Scan for the cell matching the given text and deliver its (x, y) coordinate at center. 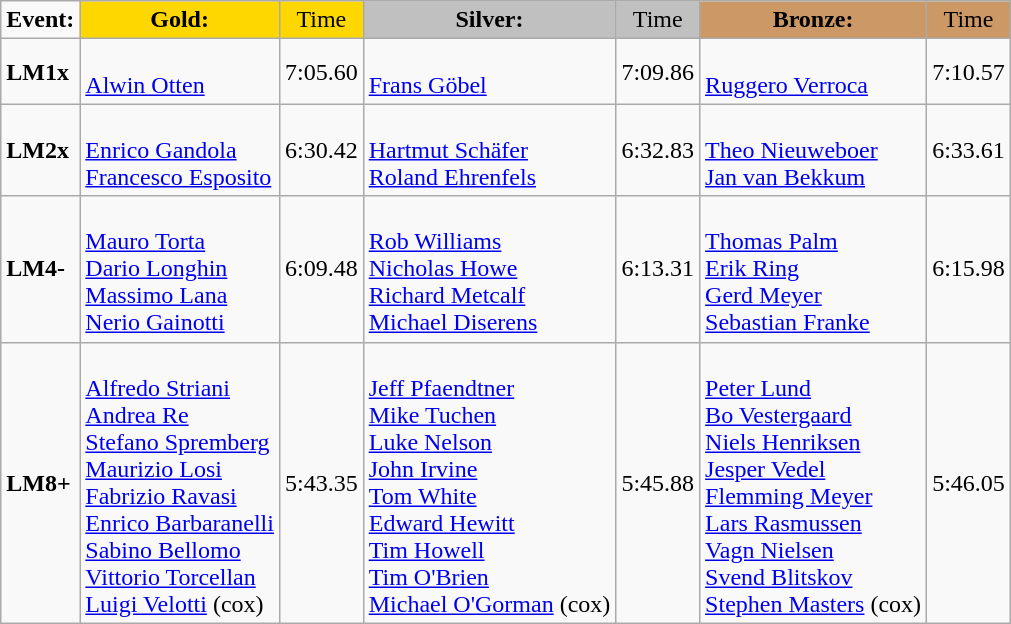
6:15.98 (969, 269)
7:09.86 (658, 72)
6:33.61 (969, 150)
5:43.35 (321, 482)
6:13.31 (658, 269)
7:05.60 (321, 72)
Jeff Pfaendtner Mike Tuchen Luke Nelson John Irvine Tom White Edward Hewitt Tim Howell Tim O'Brien Michael O'Gorman (cox) (490, 482)
Enrico Gandola Francesco Esposito (180, 150)
Frans Göbel (490, 72)
6:30.42 (321, 150)
LM1x (40, 72)
7:10.57 (969, 72)
Silver: (490, 20)
Gold: (180, 20)
Peter Lund Bo Vestergaard Niels Henriksen Jesper Vedel Flemming Meyer Lars Rasmussen Vagn Nielsen Svend Blitskov Stephen Masters (cox) (814, 482)
6:09.48 (321, 269)
5:45.88 (658, 482)
Hartmut Schäfer Roland Ehrenfels (490, 150)
Alfredo Striani Andrea Re Stefano Spremberg Maurizio Losi Fabrizio Ravasi Enrico Barbaranelli Sabino Bellomo Vittorio Torcellan Luigi Velotti (cox) (180, 482)
Ruggero Verroca (814, 72)
LM4- (40, 269)
Theo Nieuweboer Jan van Bekkum (814, 150)
Mauro Torta Dario Longhin Massimo Lana Nerio Gainotti (180, 269)
Event: (40, 20)
5:46.05 (969, 482)
Bronze: (814, 20)
Alwin Otten (180, 72)
Thomas Palm Erik Ring Gerd Meyer Sebastian Franke (814, 269)
6:32.83 (658, 150)
LM2x (40, 150)
Rob Williams Nicholas Howe Richard Metcalf Michael Diserens (490, 269)
LM8+ (40, 482)
